Determine the (x, y) coordinate at the center of the cell enclosing the given text.  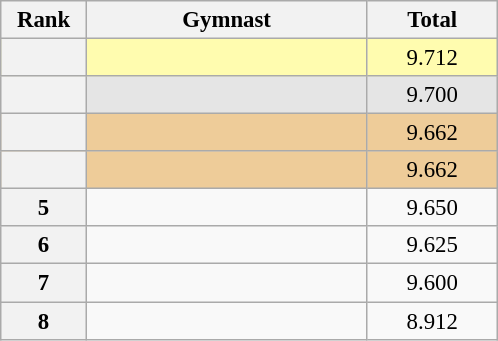
9.700 (432, 95)
9.600 (432, 283)
7 (44, 283)
6 (44, 245)
5 (44, 208)
8.912 (432, 321)
Rank (44, 20)
9.650 (432, 208)
9.712 (432, 58)
Total (432, 20)
8 (44, 321)
Gymnast (226, 20)
9.625 (432, 245)
